Detect which cell encompasses the target text, then output its (x, y) center coordinate. 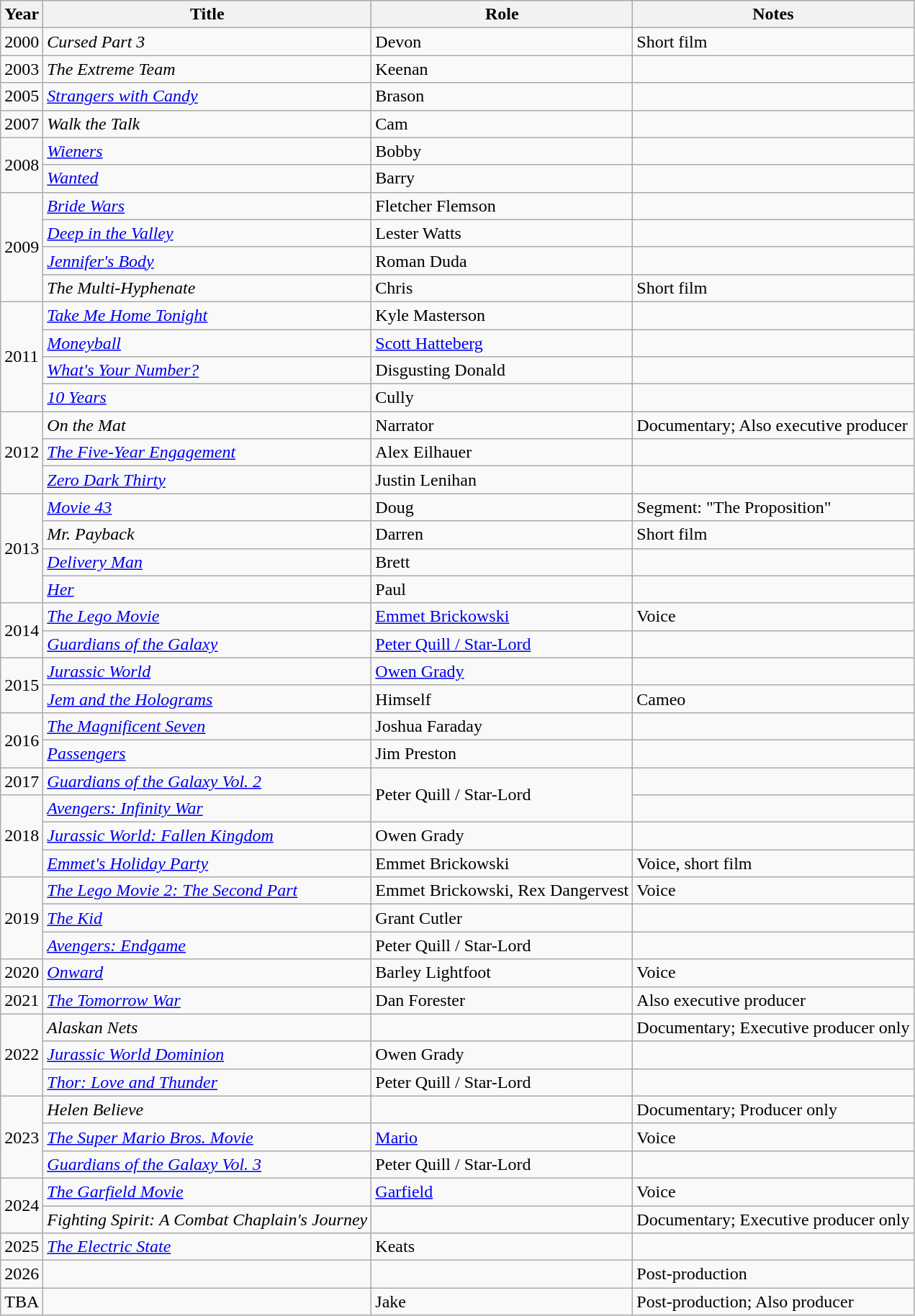
What's Your Number? (207, 371)
2014 (22, 630)
Garfield (502, 1192)
Joshua Faraday (502, 726)
The Lego Movie 2: The Second Part (207, 891)
Emmet's Holiday Party (207, 863)
2019 (22, 918)
Keats (502, 1247)
Helen Believe (207, 1109)
Cully (502, 398)
Narrator (502, 425)
2000 (22, 42)
Dan Forester (502, 1000)
Cameo (773, 699)
Paul (502, 589)
2011 (22, 356)
Jurassic World (207, 671)
The Multi-Hyphenate (207, 288)
Grant Cutler (502, 918)
Her (207, 589)
Also executive producer (773, 1000)
The Extreme Team (207, 69)
Justin Lenihan (502, 480)
2012 (22, 453)
2024 (22, 1205)
Disgusting Donald (502, 371)
2021 (22, 1000)
Jennifer's Body (207, 260)
Himself (502, 699)
Fighting Spirit: A Combat Chaplain's Journey (207, 1220)
Mr. Payback (207, 535)
Bobby (502, 151)
Doug (502, 507)
2003 (22, 69)
Devon (502, 42)
Jim Preston (502, 753)
Lester Watts (502, 233)
Avengers: Endgame (207, 945)
Brett (502, 562)
Darren (502, 535)
2017 (22, 781)
Zero Dark Thirty (207, 480)
Guardians of the Galaxy Vol. 3 (207, 1164)
Barry (502, 178)
Keenan (502, 69)
Alex Eilhauer (502, 453)
Title (207, 14)
Moneyball (207, 343)
Guardians of the Galaxy (207, 644)
Barley Lightfoot (502, 973)
Brason (502, 96)
2020 (22, 973)
Post-production; Also producer (773, 1302)
2009 (22, 247)
2013 (22, 548)
Jurassic World Dominion (207, 1055)
Jem and the Holograms (207, 699)
The Magnificent Seven (207, 726)
Year (22, 14)
Delivery Man (207, 562)
2022 (22, 1055)
Wanted (207, 178)
Jurassic World: Fallen Kingdom (207, 836)
2023 (22, 1137)
2026 (22, 1274)
2008 (22, 165)
The Lego Movie (207, 617)
The Tomorrow War (207, 1000)
2015 (22, 685)
On the Mat (207, 425)
The Five-Year Engagement (207, 453)
TBA (22, 1302)
Chris (502, 288)
Documentary; Producer only (773, 1109)
Alaskan Nets (207, 1027)
Deep in the Valley (207, 233)
Avengers: Infinity War (207, 809)
2007 (22, 124)
Role (502, 14)
Emmet Brickowski, Rex Dangervest (502, 891)
Scott Hatteberg (502, 343)
The Electric State (207, 1247)
Movie 43 (207, 507)
The Garfield Movie (207, 1192)
Jake (502, 1302)
Onward (207, 973)
2025 (22, 1247)
Strangers with Candy (207, 96)
2005 (22, 96)
Walk the Talk (207, 124)
Documentary; Also executive producer (773, 425)
Roman Duda (502, 260)
2016 (22, 740)
The Super Mario Bros. Movie (207, 1137)
Post-production (773, 1274)
Cam (502, 124)
Cursed Part 3 (207, 42)
2018 (22, 836)
Bride Wars (207, 206)
Kyle Masterson (502, 315)
Passengers (207, 753)
The Kid (207, 918)
10 Years (207, 398)
Wieners (207, 151)
Take Me Home Tonight (207, 315)
Guardians of the Galaxy Vol. 2 (207, 781)
Segment: "The Proposition" (773, 507)
Mario (502, 1137)
Thor: Love and Thunder (207, 1082)
Notes (773, 14)
Voice, short film (773, 863)
Fletcher Flemson (502, 206)
